Capture the cell that displays the provided text and extract its (x, y) central coordinate. 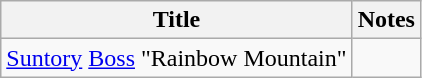
Title (176, 20)
Suntory Boss "Rainbow Mountain" (176, 58)
Notes (386, 20)
